Determine the (x, y) coordinate at the center of the cell enclosing the given text.  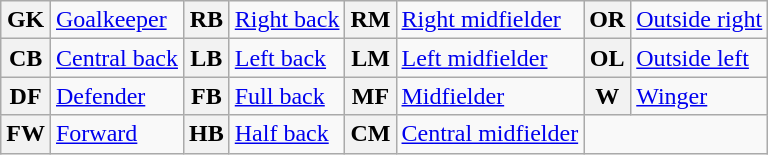
W (608, 96)
OR (608, 20)
FW (26, 134)
RM (370, 20)
Goalkeeper (116, 20)
LM (370, 58)
DF (26, 96)
Half back (287, 134)
Right midfielder (490, 20)
Midfielder (490, 96)
HB (206, 134)
Full back (287, 96)
Winger (700, 96)
Forward (116, 134)
Central back (116, 58)
Outside right (700, 20)
Left back (287, 58)
Right back (287, 20)
LB (206, 58)
FB (206, 96)
GK (26, 20)
Outside left (700, 58)
OL (608, 58)
MF (370, 96)
Central midfielder (490, 134)
Left midfielder (490, 58)
RB (206, 20)
CM (370, 134)
CB (26, 58)
Defender (116, 96)
